Detect which cell encompasses the target text, then output its [x, y] center coordinate. 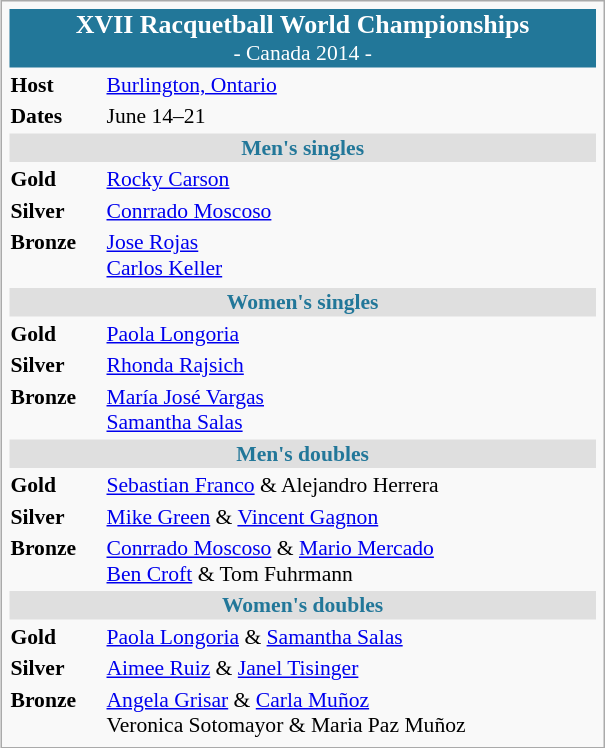
Jose Rojas Carlos Keller [350, 255]
Conrrado Moscoso [350, 210]
Mike Green & Vincent Gagnon [350, 516]
XVII Racquetball World Championships- Canada 2014 - [302, 38]
Host [56, 84]
Women's doubles [302, 605]
Rhonda Rajsich [350, 365]
María José Vargas Samantha Salas [350, 409]
Dates [56, 116]
Rocky Carson [350, 179]
Paola Longoria & Samantha Salas [350, 636]
Angela Grisar & Carla Muñoz Veronica Sotomayor & Maria Paz Muñoz [350, 712]
June 14–21 [350, 116]
Conrrado Moscoso & Mario Mercado Ben Croft & Tom Fuhrmann [350, 561]
Men's doubles [302, 453]
Men's singles [302, 147]
Aimee Ruiz & Janel Tisinger [350, 668]
Women's singles [302, 302]
Paola Longoria [350, 333]
Burlington, Ontario [350, 84]
Sebastian Franco & Alejandro Herrera [350, 485]
